Search for the cell housing the specified text and yield its [x, y] center coordinate. 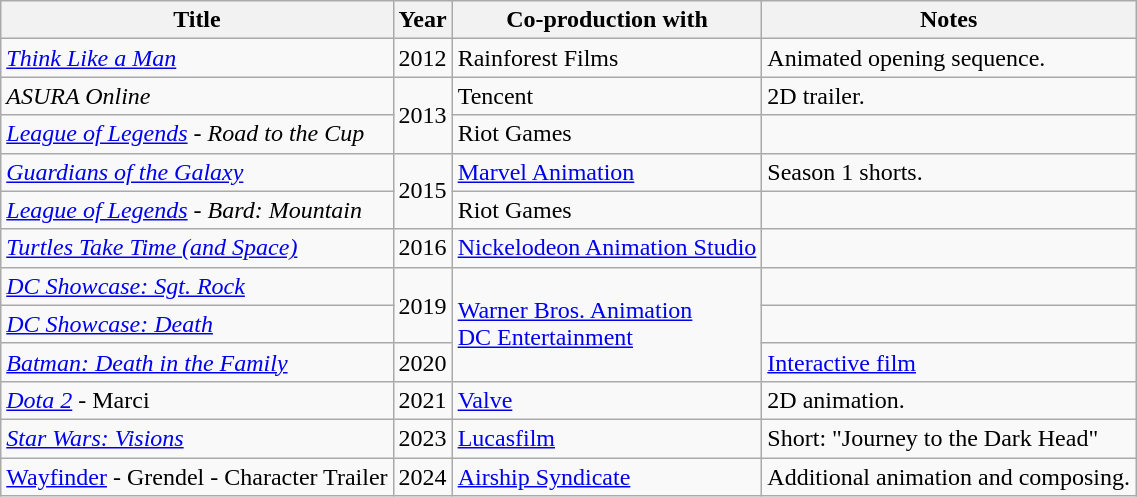
2013 [422, 115]
2020 [422, 362]
2D trailer. [949, 96]
Season 1 shorts. [949, 172]
Guardians of the Galaxy [197, 172]
2023 [422, 438]
2012 [422, 58]
Lucasfilm [607, 438]
Rainforest Films [607, 58]
Nickelodeon Animation Studio [607, 248]
Dota 2 - Marci [197, 400]
2021 [422, 400]
Tencent [607, 96]
Turtles Take Time (and Space) [197, 248]
Title [197, 20]
Additional animation and composing. [949, 477]
Batman: Death in the Family [197, 362]
Airship Syndicate [607, 477]
Co-production with [607, 20]
Star Wars: Visions [197, 438]
League of Legends - Bard: Mountain [197, 210]
Wayfinder - Grendel - Character Trailer [197, 477]
2015 [422, 191]
2D animation. [949, 400]
Think Like a Man [197, 58]
Short: "Journey to the Dark Head" [949, 438]
Notes [949, 20]
Animated opening sequence. [949, 58]
Year [422, 20]
Marvel Animation [607, 172]
Interactive film [949, 362]
ASURA Online [197, 96]
2016 [422, 248]
League of Legends - Road to the Cup [197, 134]
Warner Bros. AnimationDC Entertainment [607, 324]
Valve [607, 400]
DC Showcase: Sgt. Rock [197, 286]
2019 [422, 305]
2024 [422, 477]
DC Showcase: Death [197, 324]
